Return (x, y) of the center of cell containing provided text 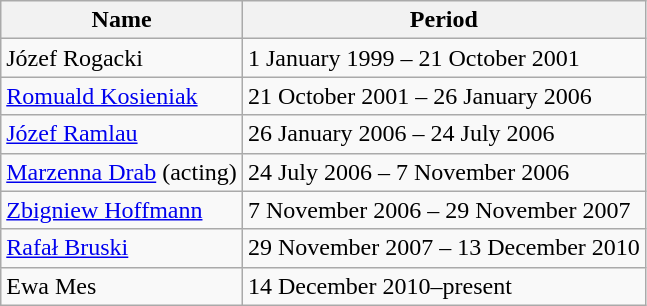
Ewa Mes (122, 286)
1 January 1999 – 21 October 2001 (444, 58)
Józef Ramlau (122, 134)
Name (122, 20)
26 January 2006 – 24 July 2006 (444, 134)
14 December 2010–present (444, 286)
24 July 2006 – 7 November 2006 (444, 172)
Józef Rogacki (122, 58)
7 November 2006 – 29 November 2007 (444, 210)
Zbigniew Hoffmann (122, 210)
Period (444, 20)
Rafał Bruski (122, 248)
29 November 2007 – 13 December 2010 (444, 248)
Romuald Kosieniak (122, 96)
21 October 2001 – 26 January 2006 (444, 96)
Marzenna Drab (acting) (122, 172)
